Provide the (X, Y) coordinate of the cell's center where the given text is located.  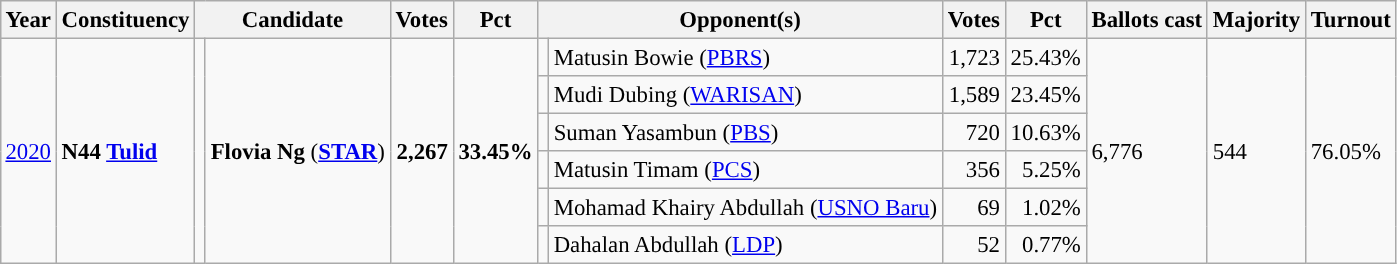
1,723 (974, 57)
33.45% (496, 151)
Opponent(s) (740, 20)
23.45% (1046, 95)
Ballots cast (1146, 20)
N44 Tulid (125, 151)
Mohamad Khairy Abdullah (USNO Baru) (745, 208)
0.77% (1046, 245)
Turnout (1350, 20)
Matusin Timam (PCS) (745, 170)
69 (974, 208)
720 (974, 133)
25.43% (1046, 57)
544 (1256, 151)
Constituency (125, 20)
356 (974, 170)
2020 (28, 151)
10.63% (1046, 133)
Candidate (292, 20)
Majority (1256, 20)
52 (974, 245)
Matusin Bowie (PBRS) (745, 57)
Flovia Ng (STAR) (298, 151)
2,267 (422, 151)
1.02% (1046, 208)
Year (28, 20)
Suman Yasambun (PBS) (745, 133)
Dahalan Abdullah (LDP) (745, 245)
6,776 (1146, 151)
76.05% (1350, 151)
5.25% (1046, 170)
Mudi Dubing (WARISAN) (745, 95)
1,589 (974, 95)
